Return the [X, Y] coordinate for the center point of the cell that contains the specified text.  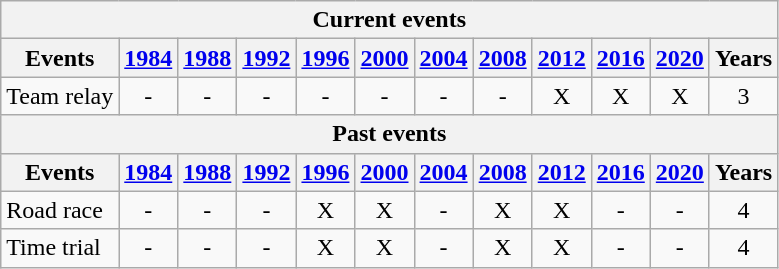
Road race [60, 210]
3 [743, 96]
Past events [390, 134]
Current events [390, 20]
Team relay [60, 96]
Time trial [60, 248]
